Detect which cell encompasses the target text, then output its [X, Y] center coordinate. 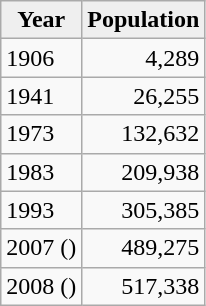
2007 () [42, 248]
1941 [42, 96]
2008 () [42, 286]
4,289 [144, 58]
209,938 [144, 172]
1983 [42, 172]
Population [144, 20]
1993 [42, 210]
517,338 [144, 286]
Year [42, 20]
489,275 [144, 248]
1906 [42, 58]
26,255 [144, 96]
305,385 [144, 210]
132,632 [144, 134]
1973 [42, 134]
